Detect which cell encompasses the target text, then output its [X, Y] center coordinate. 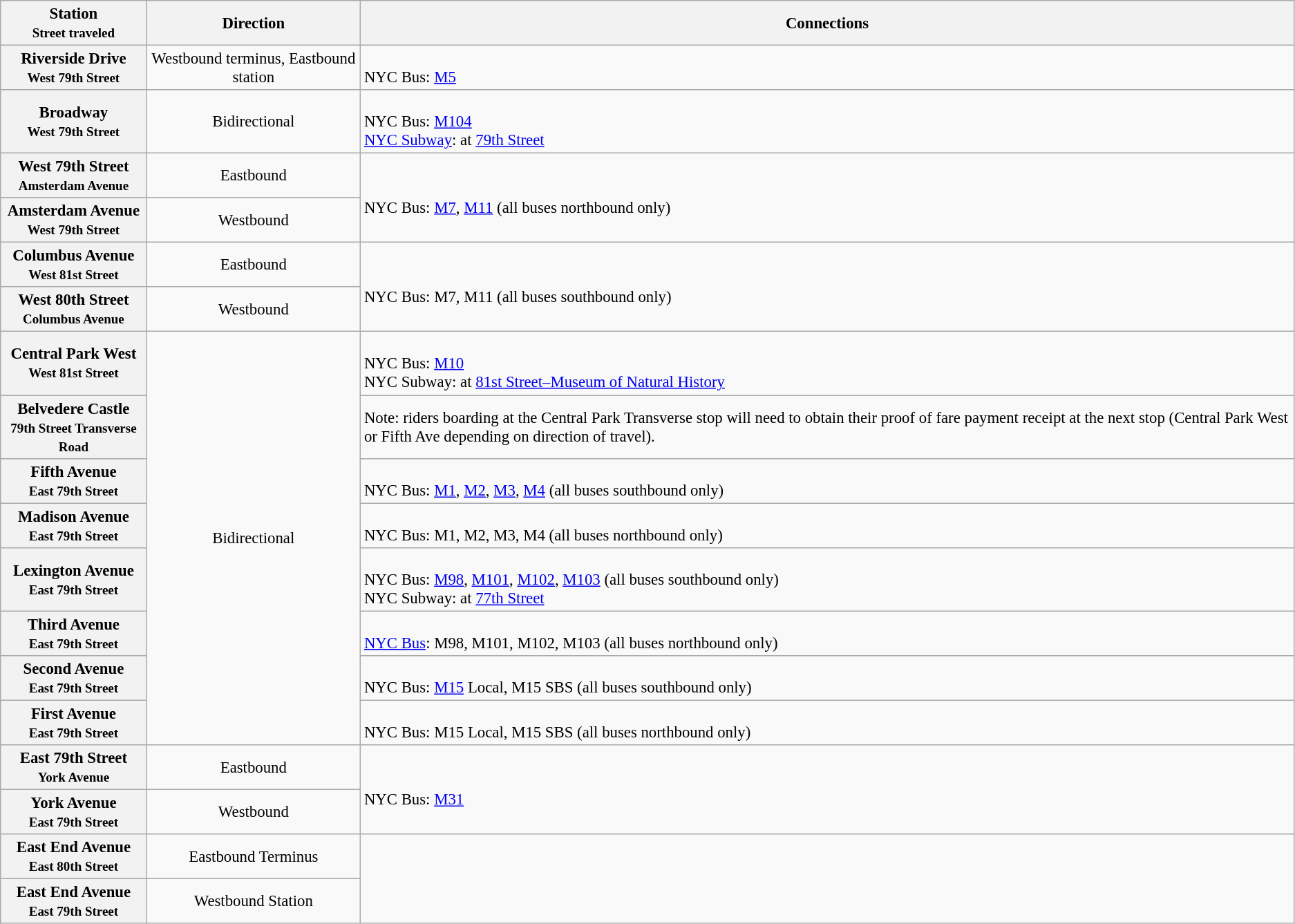
Lexington AvenueEast 79th Street [73, 579]
NYC Bus: M1, M2, M3, M4 (all buses northbound only) [828, 525]
BroadwayWest 79th Street [73, 122]
NYC Bus: M1, M2, M3, M4 (all buses southbound only) [828, 481]
Eastbound Terminus [254, 857]
NYC Bus: M15 Local, M15 SBS (all buses southbound only) [828, 679]
Third AvenueEast 79th Street [73, 633]
East 79th StreetYork Avenue [73, 767]
NYC Bus: M15 Local, M15 SBS (all buses northbound only) [828, 723]
NYC Bus: M5 [828, 68]
NYC Bus: M7, M11 (all buses northbound only) [828, 198]
Amsterdam AvenueWest 79th Street [73, 220]
StationStreet traveled [73, 23]
NYC Bus: M31 [828, 789]
York AvenueEast 79th Street [73, 811]
West 79th StreetAmsterdam Avenue [73, 176]
Riverside DriveWest 79th Street [73, 68]
Central Park WestWest 81st Street [73, 364]
East End AvenueEast 79th Street [73, 901]
NYC Bus: M7, M11 (all buses southbound only) [828, 287]
Madison AvenueEast 79th Street [73, 525]
First AvenueEast 79th Street [73, 723]
NYC Bus: M98, M101, M102, M103 (all buses northbound only) [828, 633]
Westbound terminus, Eastbound station [254, 68]
Columbus AvenueWest 81st Street [73, 265]
Connections [828, 23]
NYC Bus: M104NYC Subway: at 79th Street [828, 122]
Belvedere Castle79th Street Transverse Road [73, 427]
Westbound Station [254, 901]
Fifth AvenueEast 79th Street [73, 481]
NYC Bus: M98, M101, M102, M103 (all buses southbound only)NYC Subway: at 77th Street [828, 579]
NYC Bus: M10NYC Subway: at 81st Street–Museum of Natural History [828, 364]
West 80th StreetColumbus Avenue [73, 310]
East End AvenueEast 80th Street [73, 857]
Direction [254, 23]
Second AvenueEast 79th Street [73, 679]
